Output the (X, Y) coordinate of the center of the cell containing the given text.  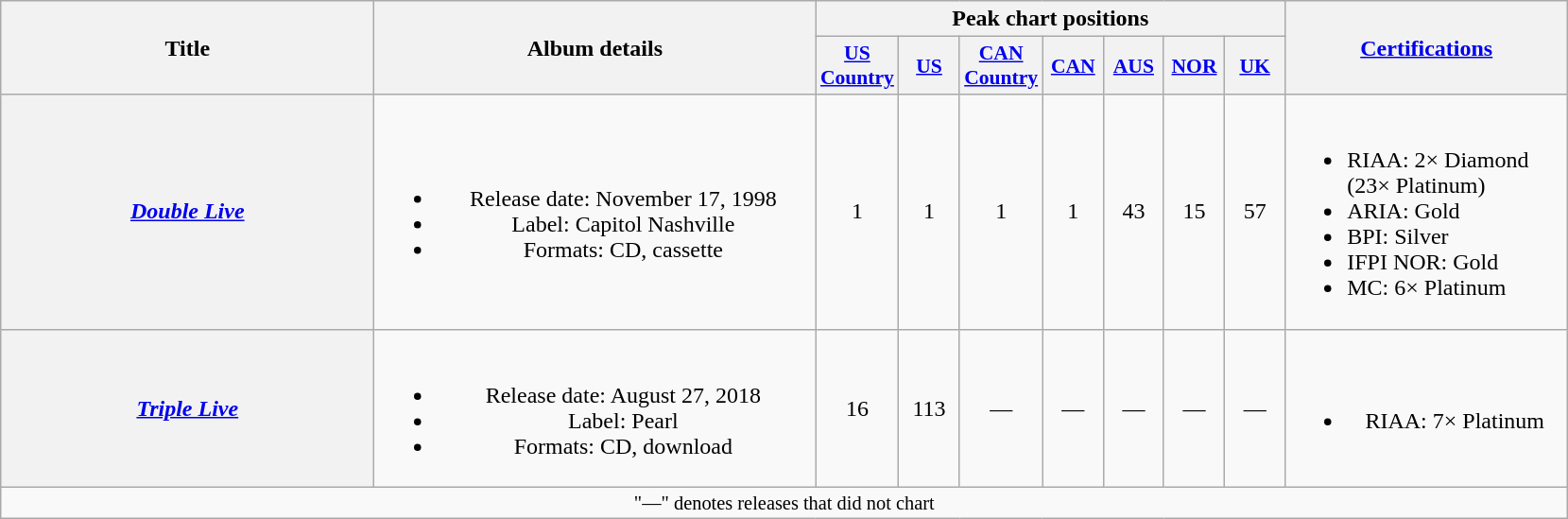
CAN Country (1001, 66)
RIAA: 2× Diamond (23× Platinum)ARIA: GoldBPI: SilverIFPI NOR: GoldMC: 6× Platinum (1427, 212)
NOR (1194, 66)
43 (1133, 212)
16 (857, 408)
CAN (1073, 66)
113 (929, 408)
15 (1194, 212)
US Country (857, 66)
Double Live (187, 212)
Album details (595, 47)
57 (1255, 212)
AUS (1133, 66)
Triple Live (187, 408)
"—" denotes releases that did not chart (784, 503)
Release date: November 17, 1998Label: Capitol NashvilleFormats: CD, cassette (595, 212)
Peak chart positions (1051, 19)
US (929, 66)
UK (1255, 66)
RIAA: 7× Platinum (1427, 408)
Release date: August 27, 2018Label: PearlFormats: CD, download (595, 408)
Certifications (1427, 47)
Title (187, 47)
